Capture the cell that displays the provided text and extract its (X, Y) central coordinate. 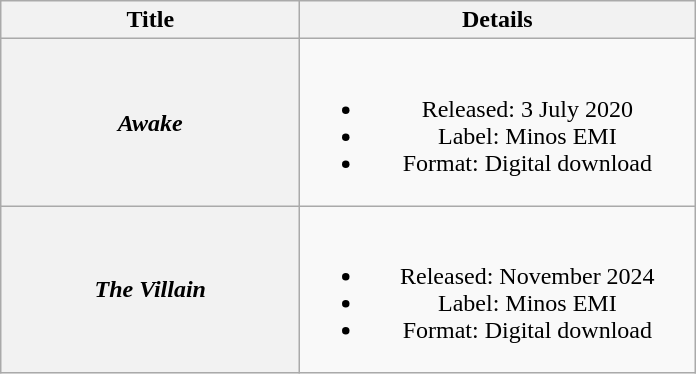
The Villain (150, 290)
Awake (150, 122)
Released: 3 July 2020Label: Minos EMIFormat: Digital download (498, 122)
Released: November 2024Label: Minos EMIFormat: Digital download (498, 290)
Title (150, 20)
Details (498, 20)
